Return the [x, y] coordinate for the center point of the cell that contains the specified text.  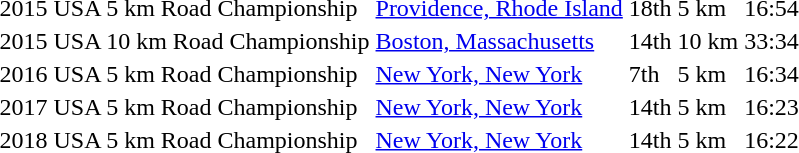
10 km [708, 41]
USA 10 km Road Championship [212, 41]
7th [650, 74]
Boston, Massachusetts [499, 41]
